From the cell containing the given text, extract its center point as (x, y) coordinate. 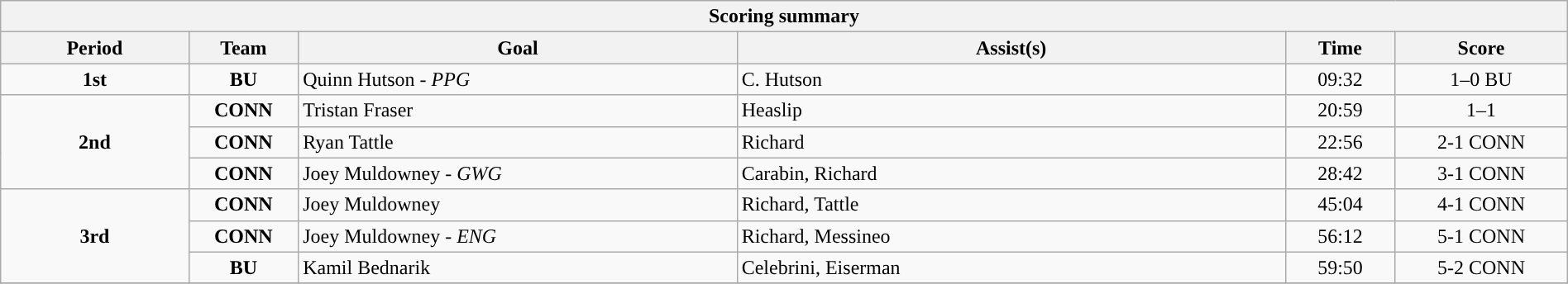
45:04 (1340, 205)
C. Hutson (1011, 79)
20:59 (1340, 111)
Score (1481, 48)
Team (243, 48)
2nd (94, 142)
Kamil Bednarik (518, 267)
Richard, Tattle (1011, 205)
1–1 (1481, 111)
Celebrini, Eiserman (1011, 267)
Assist(s) (1011, 48)
Scoring summary (784, 17)
Richard (1011, 142)
59:50 (1340, 267)
1st (94, 79)
5-1 CONN (1481, 236)
5-2 CONN (1481, 267)
Richard, Messineo (1011, 236)
Carabin, Richard (1011, 173)
Joey Muldowney (518, 205)
3rd (94, 236)
56:12 (1340, 236)
Ryan Tattle (518, 142)
Joey Muldowney - ENG (518, 236)
Heaslip (1011, 111)
3-1 CONN (1481, 173)
Goal (518, 48)
09:32 (1340, 79)
Time (1340, 48)
4-1 CONN (1481, 205)
2-1 CONN (1481, 142)
Quinn Hutson - PPG (518, 79)
22:56 (1340, 142)
Tristan Fraser (518, 111)
Joey Muldowney - GWG (518, 173)
28:42 (1340, 173)
1–0 BU (1481, 79)
Period (94, 48)
